Find where the given text appears and provide that cell's center as [X, Y] coordinate. 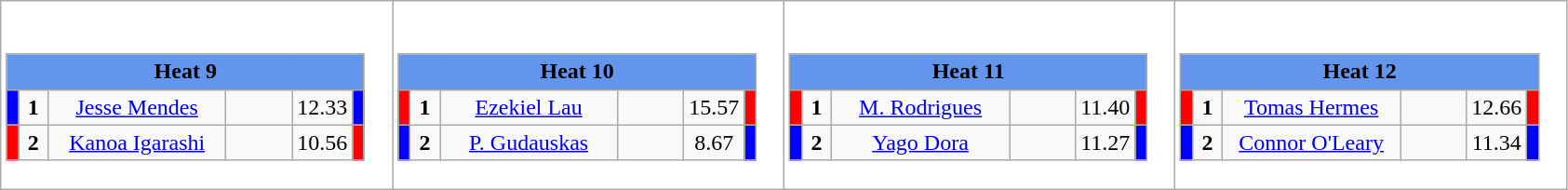
11.34 [1496, 142]
15.57 [715, 107]
Kanoa Igarashi [138, 142]
Heat 10 [577, 72]
Heat 10 1 Ezekiel Lau 15.57 2 P. Gudauskas 8.67 [588, 95]
Tomas Hermes [1312, 107]
8.67 [715, 142]
M. Rodrigues [921, 107]
Heat 11 [968, 72]
Heat 12 1 Tomas Hermes 12.66 2 Connor O'Leary 11.34 [1372, 95]
Heat 9 1 Jesse Mendes 12.33 2 Kanoa Igarashi 10.56 [197, 95]
Heat 9 [185, 72]
10.56 [322, 142]
Connor O'Leary [1312, 142]
Jesse Mendes [138, 107]
11.40 [1106, 107]
P. Gudauskas [529, 142]
12.33 [322, 107]
Heat 11 1 M. Rodrigues 11.40 2 Yago Dora 11.27 [980, 95]
Ezekiel Lau [529, 107]
Yago Dora [921, 142]
11.27 [1106, 142]
12.66 [1496, 107]
Heat 12 [1360, 72]
